From the cell containing the given text, extract its center point as (x, y) coordinate. 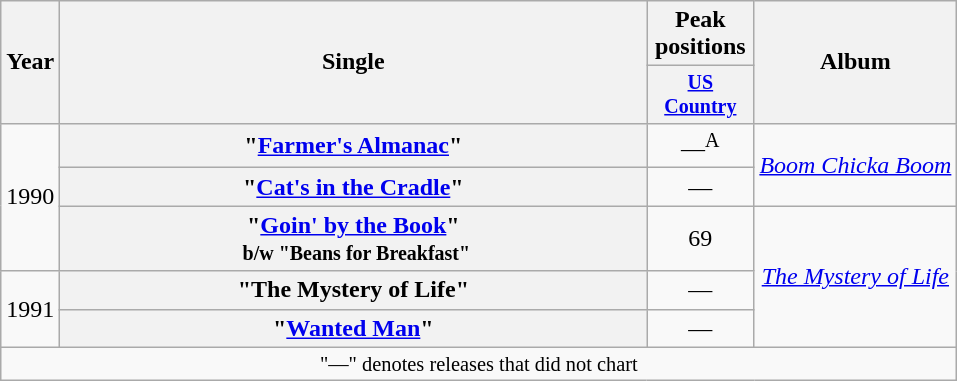
"Cat's in the Cradle" (354, 187)
1991 (30, 309)
Year (30, 62)
Peak positions (700, 34)
Boom Chicka Boom (856, 164)
"Farmer's Almanac" (354, 146)
—A (700, 146)
US Country (700, 94)
1990 (30, 197)
Single (354, 62)
"—" denotes releases that did not chart (479, 364)
"The Mystery of Life" (354, 290)
69 (700, 238)
"Wanted Man" (354, 328)
The Mystery of Life (856, 276)
"Goin' by the Book" b/w "Beans for Breakfast" (354, 238)
Album (856, 62)
